Provide the (x, y) coordinate of the cell's center where the given text is located.  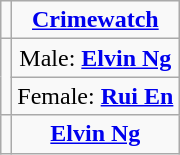
Male: Elvin Ng (96, 58)
Crimewatch (96, 20)
Female: Rui En (96, 96)
Elvin Ng (96, 134)
